Extract the (X, Y) coordinate from the center of the cell holding the provided text.  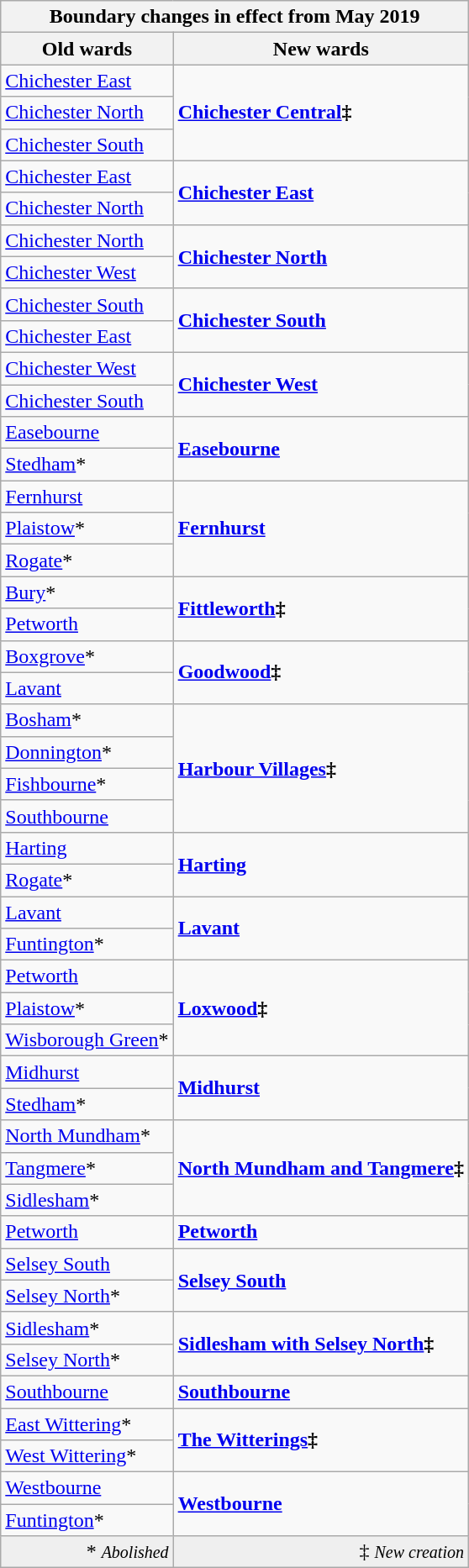
Loxwood‡ (321, 1008)
Harbour Villages‡ (321, 768)
Tangmere* (87, 1168)
East Wittering* (87, 1424)
Sidlesham with Selsey North‡ (321, 1344)
North Mundham and Tangmere‡ (321, 1168)
Goodwood‡ (321, 672)
Wisborough Green* (87, 1040)
‡ New creation (321, 1552)
Chichester Central‡ (321, 113)
Fittleworth‡ (321, 608)
Boundary changes in effect from May 2019 (235, 17)
Boxgrove* (87, 656)
* Abolished (87, 1552)
The Witterings‡ (321, 1440)
Donnington* (87, 752)
West Wittering* (87, 1456)
North Mundham* (87, 1136)
New wards (321, 49)
Old wards (87, 49)
Fishbourne* (87, 784)
Bosham* (87, 720)
Bury* (87, 592)
